From the cell containing the given text, extract its center point as [X, Y] coordinate. 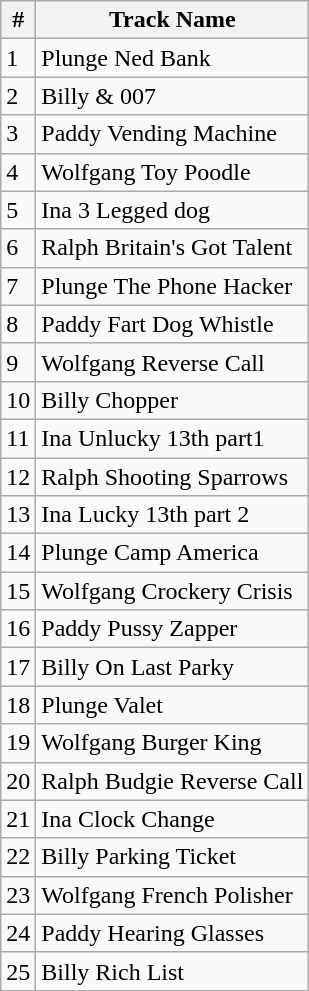
Ina Unlucky 13th part1 [172, 438]
Ralph Shooting Sparrows [172, 477]
Ina Lucky 13th part 2 [172, 515]
Paddy Vending Machine [172, 134]
17 [18, 667]
Plunge Valet [172, 705]
# [18, 20]
Wolfgang French Polisher [172, 895]
6 [18, 248]
Ralph Britain's Got Talent [172, 248]
25 [18, 971]
15 [18, 591]
23 [18, 895]
5 [18, 210]
20 [18, 781]
24 [18, 933]
Ina Clock Change [172, 819]
Track Name [172, 20]
Ralph Budgie Reverse Call [172, 781]
Billy Rich List [172, 971]
7 [18, 286]
12 [18, 477]
1 [18, 58]
8 [18, 324]
2 [18, 96]
3 [18, 134]
Paddy Hearing Glasses [172, 933]
19 [18, 743]
Plunge The Phone Hacker [172, 286]
Wolfgang Reverse Call [172, 362]
9 [18, 362]
Wolfgang Crockery Crisis [172, 591]
11 [18, 438]
Plunge Ned Bank [172, 58]
14 [18, 553]
18 [18, 705]
Plunge Camp America [172, 553]
Paddy Pussy Zapper [172, 629]
Ina 3 Legged dog [172, 210]
Wolfgang Toy Poodle [172, 172]
Billy Chopper [172, 400]
16 [18, 629]
22 [18, 857]
Billy On Last Parky [172, 667]
Paddy Fart Dog Whistle [172, 324]
Billy & 007 [172, 96]
13 [18, 515]
10 [18, 400]
21 [18, 819]
Wolfgang Burger King [172, 743]
4 [18, 172]
Billy Parking Ticket [172, 857]
